Provide the [X, Y] coordinate of the cell's center where the given text is located.  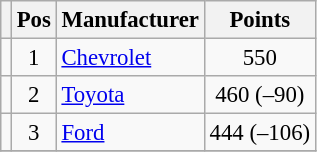
460 (–90) [260, 95]
444 (–106) [260, 133]
Manufacturer [130, 20]
Ford [130, 133]
Pos [34, 20]
Chevrolet [130, 58]
3 [34, 133]
Toyota [130, 95]
2 [34, 95]
Points [260, 20]
1 [34, 58]
550 [260, 58]
